Locate the cell with the specified text and output its [X, Y] center coordinate. 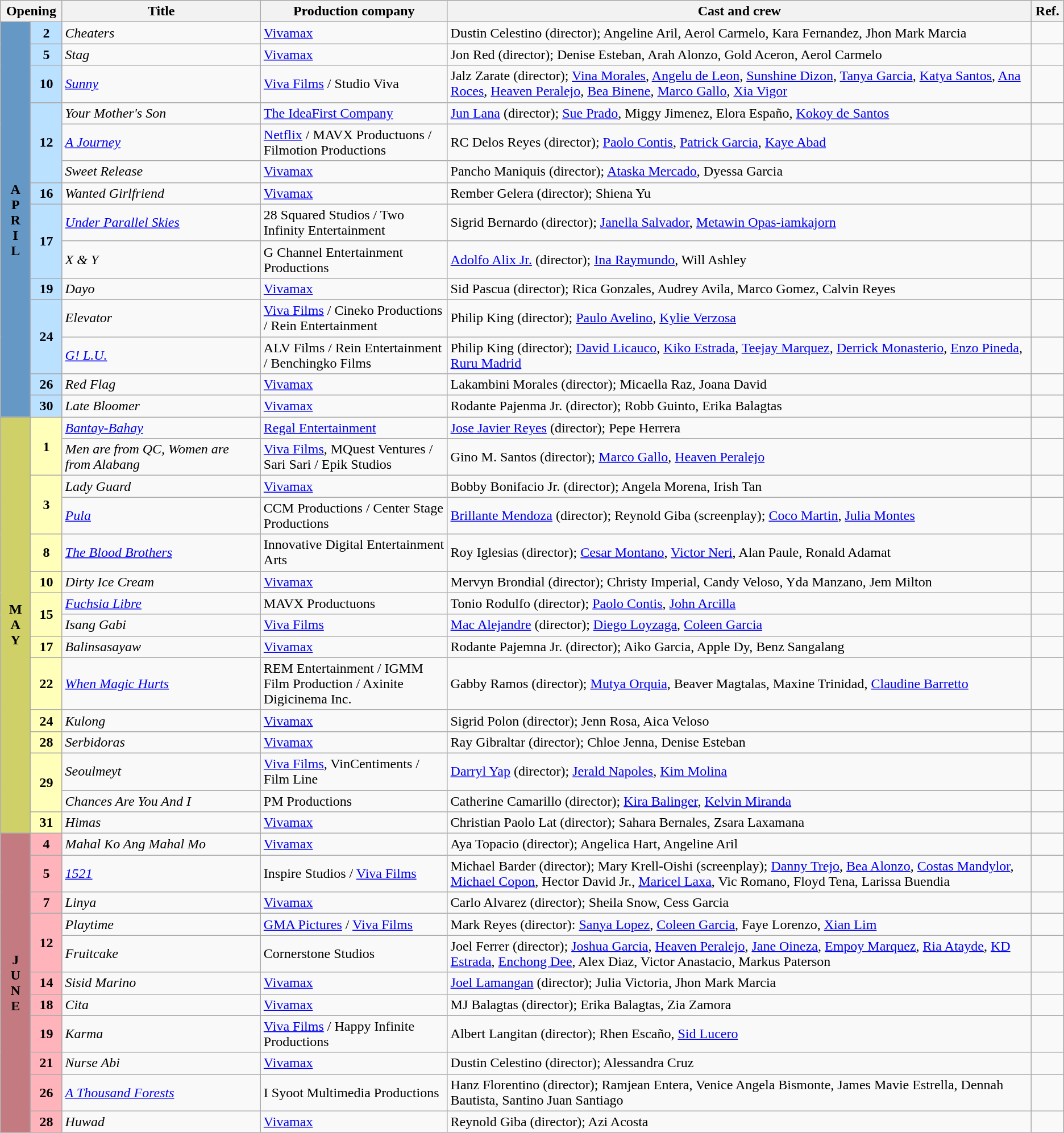
29 [47, 782]
7 [47, 903]
Stag [161, 55]
Bobby Bonifacio Jr. (director); Angela Morena, Irish Tan [739, 486]
Seoulmeyt [161, 772]
The IdeaFirst Company [354, 113]
GMA Pictures / Viva Films [354, 924]
Your Mother's Son [161, 113]
Jun Lana (director); Sue Prado, Miggy Jimenez, Elora Españo, Kokoy de Santos [739, 113]
15 [47, 614]
Joel Lamangan (director); Julia Victoria, Jhon Mark Marcia [739, 983]
31 [47, 823]
MJ Balagtas (director); Erika Balagtas, Zia Zamora [739, 1005]
Hanz Florentino (director); Ramjean Entera, Venice Angela Bismonte, James Mavie Estrella, Dennah Bautista, Santino Juan Santiago [739, 1092]
Sid Pascua (director); Rica Gonzales, Audrey Avila, Marco Gomez, Calvin Reyes [739, 289]
Innovative Digital Entertainment Arts [354, 552]
Red Flag [161, 385]
Rember Gelera (director); Shiena Yu [739, 193]
APRIL [16, 219]
8 [47, 552]
Viva Films, MQuest Ventures / Sari Sari / Epik Studios [354, 457]
Catherine Camarillo (director); Kira Balinger, Kelvin Miranda [739, 801]
Sweet Release [161, 172]
MAY [16, 625]
Late Bloomer [161, 406]
Lady Guard [161, 486]
Carlo Alvarez (director); Sheila Snow, Cess Garcia [739, 903]
I Syoot Multimedia Productions [354, 1092]
1 [47, 447]
Adolfo Alix Jr. (director); Ina Raymundo, Will Ashley [739, 259]
Sigrid Polon (director); Jenn Rosa, Aica Veloso [739, 720]
Bantay-Bahay [161, 428]
Lakambini Morales (director); Micaella Raz, Joana David [739, 385]
Sunny [161, 84]
Kulong [161, 720]
Mervyn Brondial (director); Christy Imperial, Candy Veloso, Yda Manzano, Jem Milton [739, 582]
Inspire Studios / Viva Films [354, 874]
The Blood Brothers [161, 552]
X & Y [161, 259]
Dirty Ice Cream [161, 582]
Jon Red (director); Denise Esteban, Arah Alonzo, Gold Aceron, Aerol Carmelo [739, 55]
3 [47, 505]
A Journey [161, 142]
Rodante Pajenma Jr. (director); Robb Guinto, Erika Balagtas [739, 406]
When Magic Hurts [161, 684]
Chances Are You And I [161, 801]
Mac Alejandre (director); Diego Loyzaga, Coleen Garcia [739, 625]
28 Squared Studios / Two Infinity Entertainment [354, 223]
Huwad [161, 1122]
Darryl Yap (director); Jerald Napoles, Kim Molina [739, 772]
Aya Topacio (director); Angelica Hart, Angeline Aril [739, 844]
Viva Films / Happy Infinite Productions [354, 1034]
Pancho Maniquis (director); Ataska Mercado, Dyessa Garcia [739, 172]
Sigrid Bernardo (director); Janella Salvador, Metawin Opas-iamkajorn [739, 223]
Fuchsia Libre [161, 603]
Gino M. Santos (director); Marco Gallo, Heaven Peralejo [739, 457]
Sisid Marino [161, 983]
22 [47, 684]
Ref. [1047, 11]
Cita [161, 1005]
Brillante Mendoza (director); Reynold Giba (screenplay); Coco Martin, Julia Montes [739, 516]
30 [47, 406]
G Channel Entertainment Productions [354, 259]
REM Entertainment / IGMM Film Production / Axinite Digicinema Inc. [354, 684]
Balinsasayaw [161, 647]
Opening [31, 11]
Dayo [161, 289]
Mark Reyes (director): Sanya Lopez, Coleen Garcia, Faye Lorenzo, Xian Lim [739, 924]
Fruitcake [161, 953]
Gabby Ramos (director); Mutya Orquia, Beaver Magtalas, Maxine Trinidad, Claudine Barretto [739, 684]
Karma [161, 1034]
Jose Javier Reyes (director); Pepe Herrera [739, 428]
Men are from QC, Women are from Alabang [161, 457]
Title [161, 11]
Albert Langitan (director); Rhen Escaño, Sid Lucero [739, 1034]
Cheaters [161, 33]
1521 [161, 874]
Wanted Girlfriend [161, 193]
Nurse Abi [161, 1063]
Netflix / MAVX Productuons / Filmotion Productions [354, 142]
Mahal Ko Ang Mahal Mo [161, 844]
Reynold Giba (director); Azi Acosta [739, 1122]
Dustin Celestino (director); Alessandra Cruz [739, 1063]
Ray Gibraltar (director); Chloe Jenna, Denise Esteban [739, 742]
Playtime [161, 924]
Regal Entertainment [354, 428]
Rodante Pajemna Jr. (director); Aiko Garcia, Apple Dy, Benz Sangalang [739, 647]
16 [47, 193]
Pula [161, 516]
Linya [161, 903]
2 [47, 33]
21 [47, 1063]
Philip King (director); David Licauco, Kiko Estrada, Teejay Marquez, Derrick Monasterio, Enzo Pineda, Ruru Madrid [739, 355]
Viva Films [354, 625]
Philip King (director); Paulo Avelino, Kylie Verzosa [739, 318]
Tonio Rodulfo (director); Paolo Contis, John Arcilla [739, 603]
Dustin Celestino (director); Angeline Aril, Aerol Carmelo, Kara Fernandez, Jhon Mark Marcia [739, 33]
CCM Productions / Center Stage Productions [354, 516]
Viva Films, VinCentiments / Film Line [354, 772]
Serbidoras [161, 742]
4 [47, 844]
A Thousand Forests [161, 1092]
Roy Iglesias (director); Cesar Montano, Victor Neri, Alan Paule, Ronald Adamat [739, 552]
JUNE [16, 983]
Production company [354, 11]
Elevator [161, 318]
Cast and crew [739, 11]
ALV Films / Rein Entertainment / Benchingko Films [354, 355]
14 [47, 983]
Viva Films / Cineko Productions / Rein Entertainment [354, 318]
Cornerstone Studios [354, 953]
Christian Paolo Lat (director); Sahara Bernales, Zsara Laxamana [739, 823]
Under Parallel Skies [161, 223]
18 [47, 1005]
Viva Films / Studio Viva [354, 84]
MAVX Productuons [354, 603]
RC Delos Reyes (director); Paolo Contis, Patrick Garcia, Kaye Abad [739, 142]
G! L.U. [161, 355]
PM Productions [354, 801]
Isang Gabi [161, 625]
Himas [161, 823]
